Output the (x, y) coordinate of the center of the cell containing the given text.  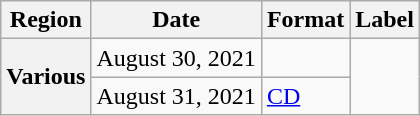
Label (385, 20)
CD (305, 96)
Date (176, 20)
August 31, 2021 (176, 96)
Region (46, 20)
Format (305, 20)
Various (46, 77)
August 30, 2021 (176, 58)
